Search for the cell housing the specified text and yield its (x, y) center coordinate. 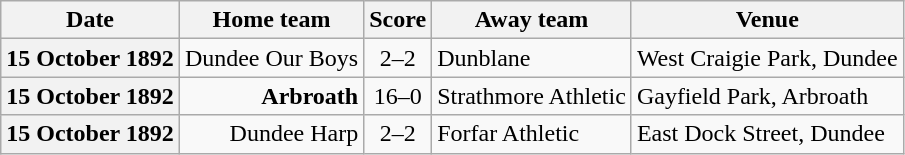
Strathmore Athletic (532, 96)
Dunblane (532, 58)
Gayfield Park, Arbroath (767, 96)
Forfar Athletic (532, 134)
Home team (271, 20)
16–0 (398, 96)
Date (90, 20)
West Craigie Park, Dundee (767, 58)
Venue (767, 20)
Score (398, 20)
Away team (532, 20)
Arbroath (271, 96)
Dundee Our Boys (271, 58)
Dundee Harp (271, 134)
East Dock Street, Dundee (767, 134)
